Determine the [x, y] coordinate at the center of the cell enclosing the given text.  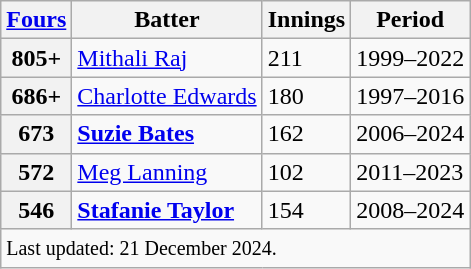
Stafanie Taylor [167, 210]
2006–2024 [410, 134]
Mithali Raj [167, 58]
211 [306, 58]
1997–2016 [410, 96]
Last updated: 21 December 2024. [236, 248]
572 [36, 172]
Period [410, 20]
Charlotte Edwards [167, 96]
162 [306, 134]
686+ [36, 96]
2008–2024 [410, 210]
673 [36, 134]
Batter [167, 20]
805+ [36, 58]
546 [36, 210]
180 [306, 96]
Meg Lanning [167, 172]
Suzie Bates [167, 134]
Fours [36, 20]
2011–2023 [410, 172]
Innings [306, 20]
154 [306, 210]
102 [306, 172]
1999–2022 [410, 58]
